Determine the (x, y) coordinate at the center of the cell enclosing the given text.  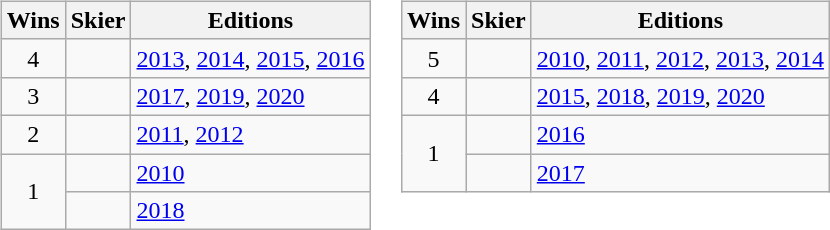
2 (33, 134)
2017, 2019, 2020 (250, 96)
2010 (250, 173)
2013, 2014, 2015, 2016 (250, 58)
2018 (250, 211)
2010, 2011, 2012, 2013, 2014 (680, 58)
3 (33, 96)
2015, 2018, 2019, 2020 (680, 96)
2017 (680, 173)
2016 (680, 134)
5 (434, 58)
2011, 2012 (250, 134)
